Find where the given text appears and provide that cell's center as [X, Y] coordinate. 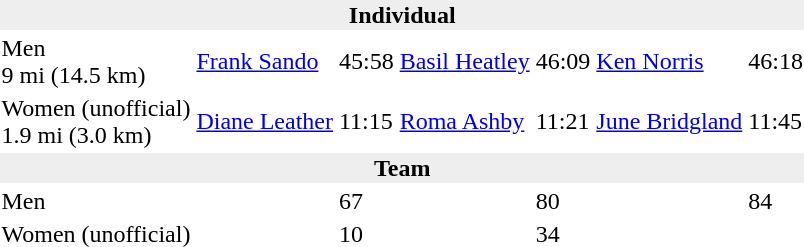
Roma Ashby [464, 122]
Women (unofficial)1.9 mi (3.0 km) [96, 122]
46:09 [563, 62]
Men [96, 201]
11:21 [563, 122]
Frank Sando [265, 62]
Team [402, 168]
80 [563, 201]
Men9 mi (14.5 km) [96, 62]
Basil Heatley [464, 62]
67 [367, 201]
11:15 [367, 122]
Ken Norris [670, 62]
June Bridgland [670, 122]
Individual [402, 15]
45:58 [367, 62]
Diane Leather [265, 122]
